Provide the (x, y) coordinate of the cell's center where the given text is located.  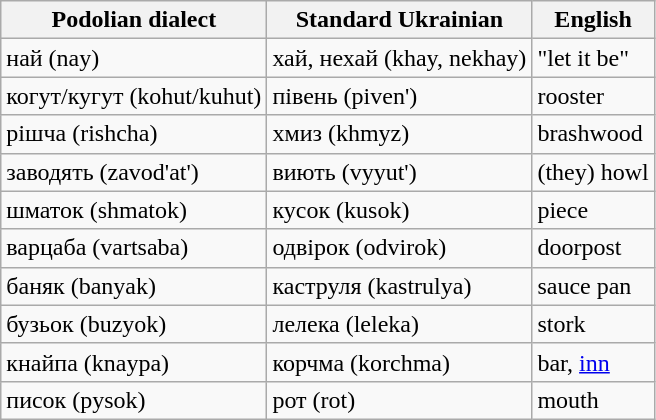
шматок (shmatok) (134, 210)
piece (593, 210)
кнайпа (knaypa) (134, 362)
Standard Ukrainian (400, 20)
stork (593, 324)
писок (pysok) (134, 400)
хай, нехай (khay, nekhay) (400, 58)
хмиз (khmyz) (400, 134)
най (nay) (134, 58)
Podolian dialect (134, 20)
лелека (leleka) (400, 324)
виють (vyyut') (400, 172)
mouth (593, 400)
півень (piven') (400, 96)
кусок (kusok) (400, 210)
бузьок (buzyok) (134, 324)
когут/кугут (kohut/kuhut) (134, 96)
каструля (kastrulya) (400, 286)
rooster (593, 96)
sauce pan (593, 286)
баняк (banyak) (134, 286)
рішча (rishcha) (134, 134)
одвірок (odvirok) (400, 248)
brashwood (593, 134)
"let it be" (593, 58)
bar, inn (593, 362)
(they) howl (593, 172)
doorpost (593, 248)
корчма (korchma) (400, 362)
варцаба (vartsaba) (134, 248)
заводять (zavod'at') (134, 172)
English (593, 20)
рот (rot) (400, 400)
